Pinpoint the cell where the given text exists, returning its [x, y] midpoint coordinate. 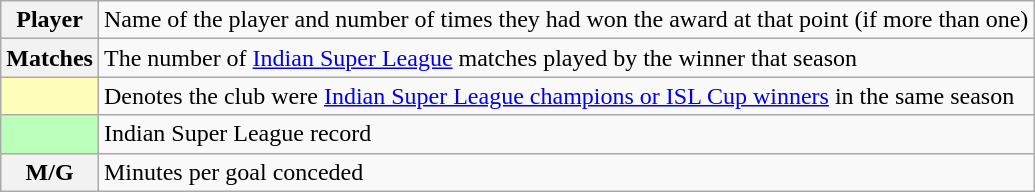
Minutes per goal conceded [566, 172]
Matches [50, 58]
Indian Super League record [566, 134]
Name of the player and number of times they had won the award at that point (if more than one) [566, 20]
The number of Indian Super League matches played by the winner that season [566, 58]
Player [50, 20]
Denotes the club were Indian Super League champions or ISL Cup winners in the same season [566, 96]
M/G [50, 172]
